Identify which cell holds the provided text, then report its [X, Y] central coordinate. 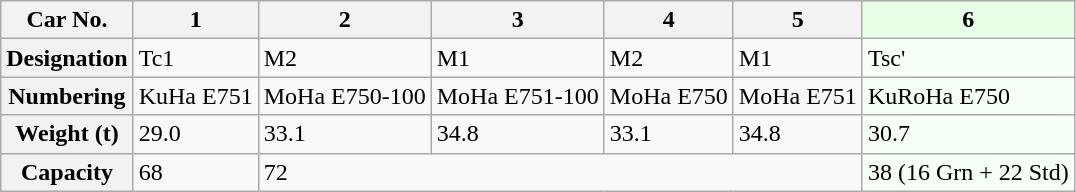
4 [668, 20]
MoHa E751-100 [518, 96]
Capacity [67, 172]
Numbering [67, 96]
Tc1 [196, 58]
30.7 [968, 134]
2 [344, 20]
Designation [67, 58]
Tsc' [968, 58]
1 [196, 20]
MoHa E750 [668, 96]
5 [798, 20]
Car No. [67, 20]
KuRoHa E750 [968, 96]
MoHa E751 [798, 96]
KuHa E751 [196, 96]
68 [196, 172]
29.0 [196, 134]
3 [518, 20]
72 [560, 172]
Weight (t) [67, 134]
38 (16 Grn + 22 Std) [968, 172]
MoHa E750-100 [344, 96]
6 [968, 20]
